Find where the given text appears and provide that cell's center as (x, y) coordinate. 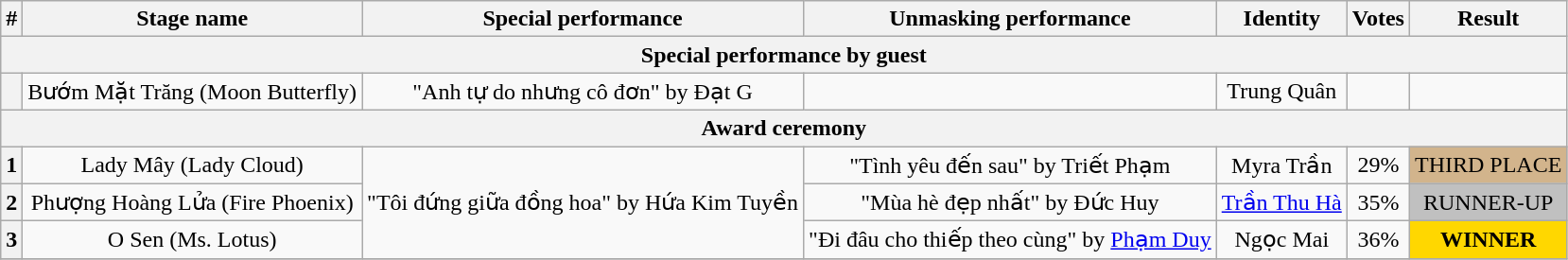
35% (1378, 202)
"Anh tự do nhưng cô đơn" by Đạt G (583, 92)
THIRD PLACE (1488, 165)
"Tình yêu đến sau" by Triết Phạm (1010, 165)
2 (11, 202)
Phượng Hoàng Lửa (Fire Phoenix) (193, 202)
RUNNER-UP (1488, 202)
Bướm Mặt Trăng (Moon Butterfly) (193, 92)
Result (1488, 19)
# (11, 19)
1 (11, 165)
"Mùa hè đẹp nhất" by Đức Huy (1010, 202)
Trần Thu Hà (1281, 202)
29% (1378, 165)
"Tôi đứng giữa đồng hoa" by Hứa Kim Tuyền (583, 202)
Lady Mây (Lady Cloud) (193, 165)
Ngọc Mai (1281, 240)
Stage name (193, 19)
Unmasking performance (1010, 19)
O Sen (Ms. Lotus) (193, 240)
Award ceremony (784, 128)
WINNER (1488, 240)
3 (11, 240)
Special performance by guest (784, 55)
36% (1378, 240)
Identity (1281, 19)
Trung Quân (1281, 92)
Votes (1378, 19)
Special performance (583, 19)
"Đi đâu cho thiếp theo cùng" by Phạm Duy (1010, 240)
Myra Trần (1281, 165)
